Determine the [X, Y] coordinate at the center of the cell enclosing the given text.  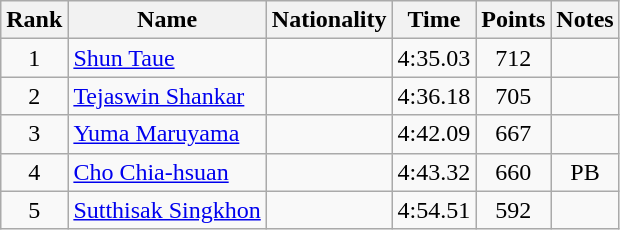
5 [34, 210]
705 [514, 96]
592 [514, 210]
4:36.18 [434, 96]
Tejaswin Shankar [167, 96]
660 [514, 172]
Points [514, 20]
4:54.51 [434, 210]
667 [514, 134]
4:35.03 [434, 58]
Yuma Maruyama [167, 134]
Time [434, 20]
Shun Taue [167, 58]
3 [34, 134]
1 [34, 58]
Sutthisak Singkhon [167, 210]
Nationality [329, 20]
2 [34, 96]
Cho Chia-hsuan [167, 172]
Notes [585, 20]
PB [585, 172]
4:42.09 [434, 134]
Rank [34, 20]
4:43.32 [434, 172]
Name [167, 20]
712 [514, 58]
4 [34, 172]
